From the cell containing the given text, extract its center point as [X, Y] coordinate. 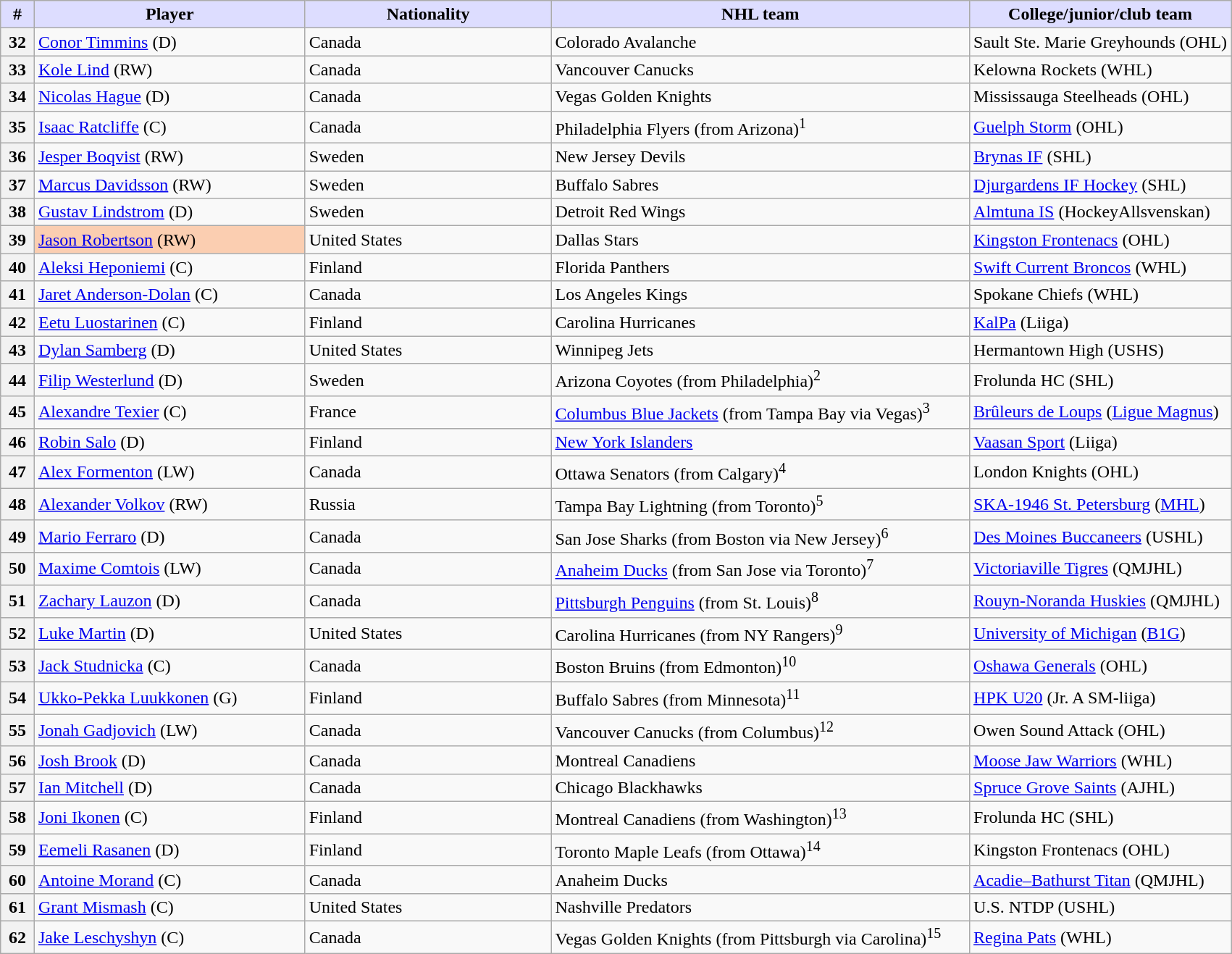
Eetu Luostarinen (C) [169, 322]
Filip Westerlund (D) [169, 380]
59 [17, 850]
48 [17, 504]
Brûleurs de Loups (Ligue Magnus) [1101, 413]
40 [17, 267]
Pittsburgh Penguins (from St. Louis)8 [760, 601]
Acadie–Bathurst Titan (QMJHL) [1101, 879]
Los Angeles Kings [760, 295]
Mississauga Steelheads (OHL) [1101, 97]
KalPa (Liiga) [1101, 322]
Jason Robertson (RW) [169, 240]
Kole Lind (RW) [169, 70]
# [17, 14]
58 [17, 817]
Rouyn-Noranda Huskies (QMJHL) [1101, 601]
Philadelphia Flyers (from Arizona)1 [760, 127]
Kelowna Rockets (WHL) [1101, 70]
52 [17, 633]
35 [17, 127]
51 [17, 601]
HPK U20 (Jr. A SM-liiga) [1101, 698]
Russia [428, 504]
36 [17, 157]
Eemeli Rasanen (D) [169, 850]
44 [17, 380]
Alexander Volkov (RW) [169, 504]
43 [17, 350]
Joni Ikonen (C) [169, 817]
Alexandre Texier (C) [169, 413]
Jesper Boqvist (RW) [169, 157]
45 [17, 413]
London Knights (OHL) [1101, 472]
32 [17, 42]
Moose Jaw Warriors (WHL) [1101, 760]
Almtuna IS (HockeyAllsvenskan) [1101, 212]
Columbus Blue Jackets (from Tampa Bay via Vegas)3 [760, 413]
Vegas Golden Knights (from Pittsburgh via Carolina)15 [760, 937]
Grant Mismash (C) [169, 908]
NHL team [760, 14]
Aleksi Heponiemi (C) [169, 267]
50 [17, 569]
Montreal Canadiens [760, 760]
Anaheim Ducks (from San Jose via Toronto)7 [760, 569]
Isaac Ratcliffe (C) [169, 127]
39 [17, 240]
Nationality [428, 14]
Zachary Lauzon (D) [169, 601]
Maxime Comtois (LW) [169, 569]
Swift Current Broncos (WHL) [1101, 267]
San Jose Sharks (from Boston via New Jersey)6 [760, 536]
Anaheim Ducks [760, 879]
57 [17, 787]
Carolina Hurricanes [760, 322]
38 [17, 212]
Colorado Avalanche [760, 42]
Chicago Blackhawks [760, 787]
Hermantown High (USHS) [1101, 350]
Vaasan Sport (Liiga) [1101, 442]
Brynas IF (SHL) [1101, 157]
Djurgardens IF Hockey (SHL) [1101, 185]
41 [17, 295]
New Jersey Devils [760, 157]
Buffalo Sabres (from Minnesota)11 [760, 698]
Florida Panthers [760, 267]
Toronto Maple Leafs (from Ottawa)14 [760, 850]
Detroit Red Wings [760, 212]
Arizona Coyotes (from Philadelphia)2 [760, 380]
Nicolas Hague (D) [169, 97]
Oshawa Generals (OHL) [1101, 666]
Jake Leschyshyn (C) [169, 937]
Jonah Gadjovich (LW) [169, 730]
Ottawa Senators (from Calgary)4 [760, 472]
Carolina Hurricanes (from NY Rangers)9 [760, 633]
Player [169, 14]
34 [17, 97]
Luke Martin (D) [169, 633]
Victoriaville Tigres (QMJHL) [1101, 569]
University of Michigan (B1G) [1101, 633]
Marcus Davidsson (RW) [169, 185]
Winnipeg Jets [760, 350]
Spokane Chiefs (WHL) [1101, 295]
Alex Formenton (LW) [169, 472]
Dallas Stars [760, 240]
Tampa Bay Lightning (from Toronto)5 [760, 504]
SKA-1946 St. Petersburg (MHL) [1101, 504]
Montreal Canadiens (from Washington)13 [760, 817]
55 [17, 730]
Ian Mitchell (D) [169, 787]
Mario Ferraro (D) [169, 536]
Boston Bruins (from Edmonton)10 [760, 666]
College/junior/club team [1101, 14]
U.S. NTDP (USHL) [1101, 908]
Antoine Morand (C) [169, 879]
Robin Salo (D) [169, 442]
42 [17, 322]
56 [17, 760]
Vegas Golden Knights [760, 97]
France [428, 413]
46 [17, 442]
Conor Timmins (D) [169, 42]
Vancouver Canucks (from Columbus)12 [760, 730]
Jack Studnicka (C) [169, 666]
54 [17, 698]
Guelph Storm (OHL) [1101, 127]
49 [17, 536]
Vancouver Canucks [760, 70]
Buffalo Sabres [760, 185]
61 [17, 908]
60 [17, 879]
Ukko-Pekka Luukkonen (G) [169, 698]
Dylan Samberg (D) [169, 350]
Regina Pats (WHL) [1101, 937]
Owen Sound Attack (OHL) [1101, 730]
53 [17, 666]
Sault Ste. Marie Greyhounds (OHL) [1101, 42]
Josh Brook (D) [169, 760]
Nashville Predators [760, 908]
47 [17, 472]
Spruce Grove Saints (AJHL) [1101, 787]
37 [17, 185]
62 [17, 937]
Gustav Lindstrom (D) [169, 212]
Des Moines Buccaneers (USHL) [1101, 536]
New York Islanders [760, 442]
Jaret Anderson-Dolan (C) [169, 295]
33 [17, 70]
